Capture the cell that displays the provided text and extract its [x, y] central coordinate. 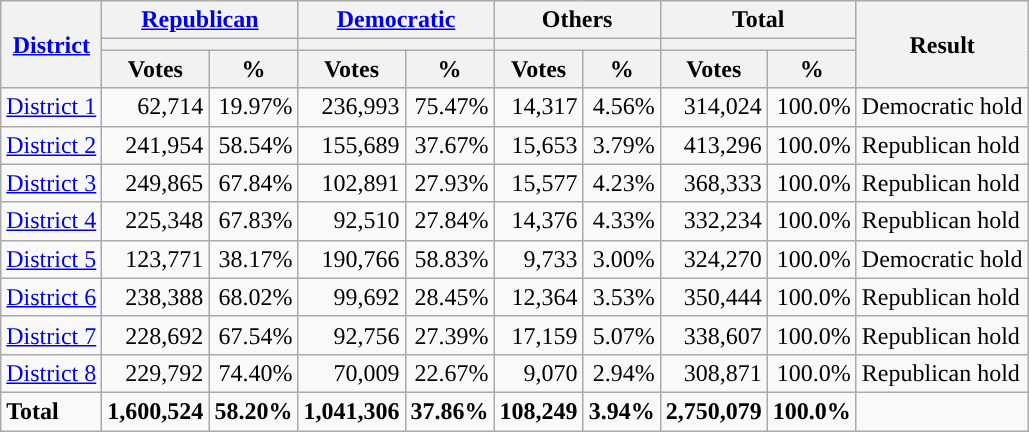
District 4 [52, 221]
2.94% [622, 373]
1,041,306 [352, 411]
9,733 [538, 259]
4.56% [622, 107]
350,444 [714, 297]
District 3 [52, 183]
249,865 [156, 183]
37.86% [450, 411]
District 6 [52, 297]
314,024 [714, 107]
Result [942, 44]
68.02% [254, 297]
413,296 [714, 145]
92,510 [352, 221]
District 8 [52, 373]
District [52, 44]
17,159 [538, 335]
338,607 [714, 335]
70,009 [352, 373]
27.84% [450, 221]
Republican [200, 20]
37.67% [450, 145]
308,871 [714, 373]
14,376 [538, 221]
225,348 [156, 221]
3.94% [622, 411]
15,653 [538, 145]
38.17% [254, 259]
3.00% [622, 259]
Others [577, 20]
27.93% [450, 183]
28.45% [450, 297]
District 2 [52, 145]
74.40% [254, 373]
19.97% [254, 107]
228,692 [156, 335]
368,333 [714, 183]
3.53% [622, 297]
155,689 [352, 145]
241,954 [156, 145]
12,364 [538, 297]
2,750,079 [714, 411]
238,388 [156, 297]
58.83% [450, 259]
5.07% [622, 335]
58.54% [254, 145]
15,577 [538, 183]
District 7 [52, 335]
236,993 [352, 107]
324,270 [714, 259]
102,891 [352, 183]
9,070 [538, 373]
58.20% [254, 411]
14,317 [538, 107]
22.67% [450, 373]
3.79% [622, 145]
62,714 [156, 107]
District 1 [52, 107]
27.39% [450, 335]
1,600,524 [156, 411]
67.83% [254, 221]
4.23% [622, 183]
332,234 [714, 221]
190,766 [352, 259]
92,756 [352, 335]
229,792 [156, 373]
Democratic [396, 20]
108,249 [538, 411]
67.54% [254, 335]
67.84% [254, 183]
123,771 [156, 259]
75.47% [450, 107]
4.33% [622, 221]
District 5 [52, 259]
99,692 [352, 297]
